For the text-containing cell, return its midpoint in (x, y) coordinate format. 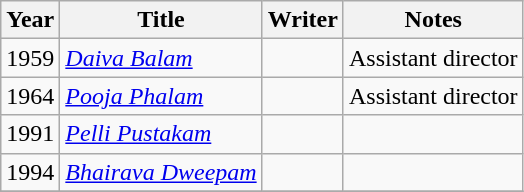
Bhairava Dweepam (161, 172)
Writer (302, 20)
Title (161, 20)
Year (30, 20)
Notes (433, 20)
Pooja Phalam (161, 96)
Pelli Pustakam (161, 134)
1994 (30, 172)
Daiva Balam (161, 58)
1964 (30, 96)
1959 (30, 58)
1991 (30, 134)
